Capture the cell that displays the provided text and extract its [x, y] central coordinate. 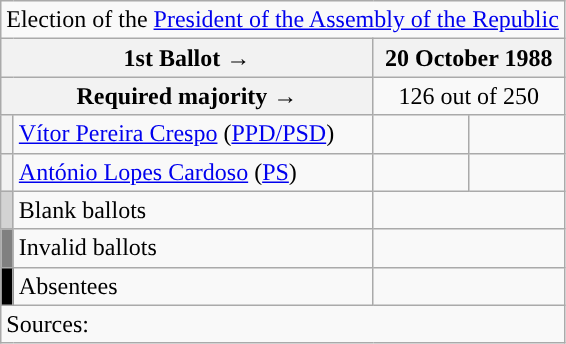
Sources: [283, 324]
Blank ballots [193, 210]
António Lopes Cardoso (PS) [193, 172]
20 October 1988 [468, 58]
Absentees [193, 286]
Required majority → [187, 96]
Election of the President of the Assembly of the Republic [283, 20]
Vítor Pereira Crespo (PPD/PSD) [193, 134]
126 out of 250 [468, 96]
1st Ballot → [187, 58]
Invalid ballots [193, 248]
